Extract the [X, Y] coordinate from the center of the cell holding the provided text.  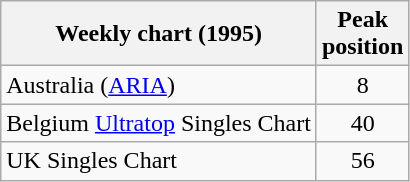
Weekly chart (1995) [159, 34]
Australia (ARIA) [159, 85]
56 [362, 161]
40 [362, 123]
Peakposition [362, 34]
UK Singles Chart [159, 161]
8 [362, 85]
Belgium Ultratop Singles Chart [159, 123]
